Return (X, Y) of the center of cell containing provided text 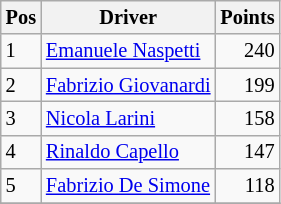
5 (21, 186)
4 (21, 152)
Pos (21, 17)
Fabrizio De Simone (128, 186)
Nicola Larini (128, 118)
Points (247, 17)
Fabrizio Giovanardi (128, 85)
1 (21, 51)
2 (21, 85)
147 (247, 152)
118 (247, 186)
158 (247, 118)
199 (247, 85)
3 (21, 118)
240 (247, 51)
Emanuele Naspetti (128, 51)
Rinaldo Capello (128, 152)
Driver (128, 17)
